From the cell containing the given text, extract its center point as [x, y] coordinate. 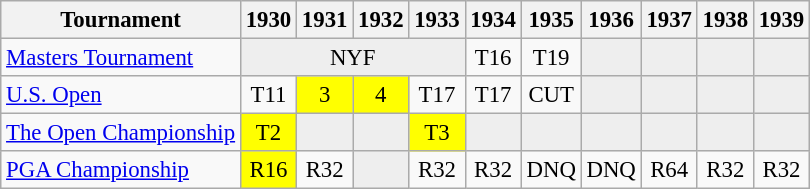
The Open Championship [121, 133]
PGA Championship [121, 170]
T11 [268, 95]
R64 [669, 170]
1938 [725, 20]
1931 [325, 20]
1936 [611, 20]
1930 [268, 20]
R16 [268, 170]
Masters Tournament [121, 58]
T2 [268, 133]
1934 [493, 20]
1937 [669, 20]
3 [325, 95]
U.S. Open [121, 95]
CUT [551, 95]
4 [381, 95]
1932 [381, 20]
T3 [437, 133]
T19 [551, 58]
1935 [551, 20]
T16 [493, 58]
1939 [781, 20]
1933 [437, 20]
NYF [352, 58]
Tournament [121, 20]
